Find where the given text appears and provide that cell's center as (x, y) coordinate. 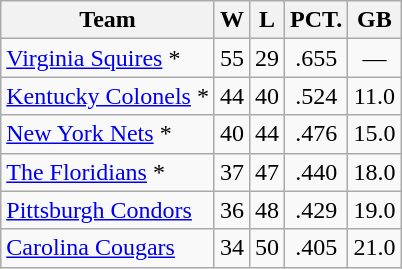
.476 (316, 134)
34 (232, 248)
.524 (316, 96)
29 (268, 58)
New York Nets * (108, 134)
.440 (316, 172)
48 (268, 210)
.429 (316, 210)
.405 (316, 248)
36 (232, 210)
15.0 (374, 134)
55 (232, 58)
Pittsburgh Condors (108, 210)
18.0 (374, 172)
— (374, 58)
Carolina Cougars (108, 248)
Kentucky Colonels * (108, 96)
Virginia Squires * (108, 58)
50 (268, 248)
The Floridians * (108, 172)
21.0 (374, 248)
L (268, 20)
GB (374, 20)
Team (108, 20)
19.0 (374, 210)
W (232, 20)
11.0 (374, 96)
37 (232, 172)
.655 (316, 58)
47 (268, 172)
PCT. (316, 20)
